Extract the (x, y) coordinate from the center of the cell holding the provided text.  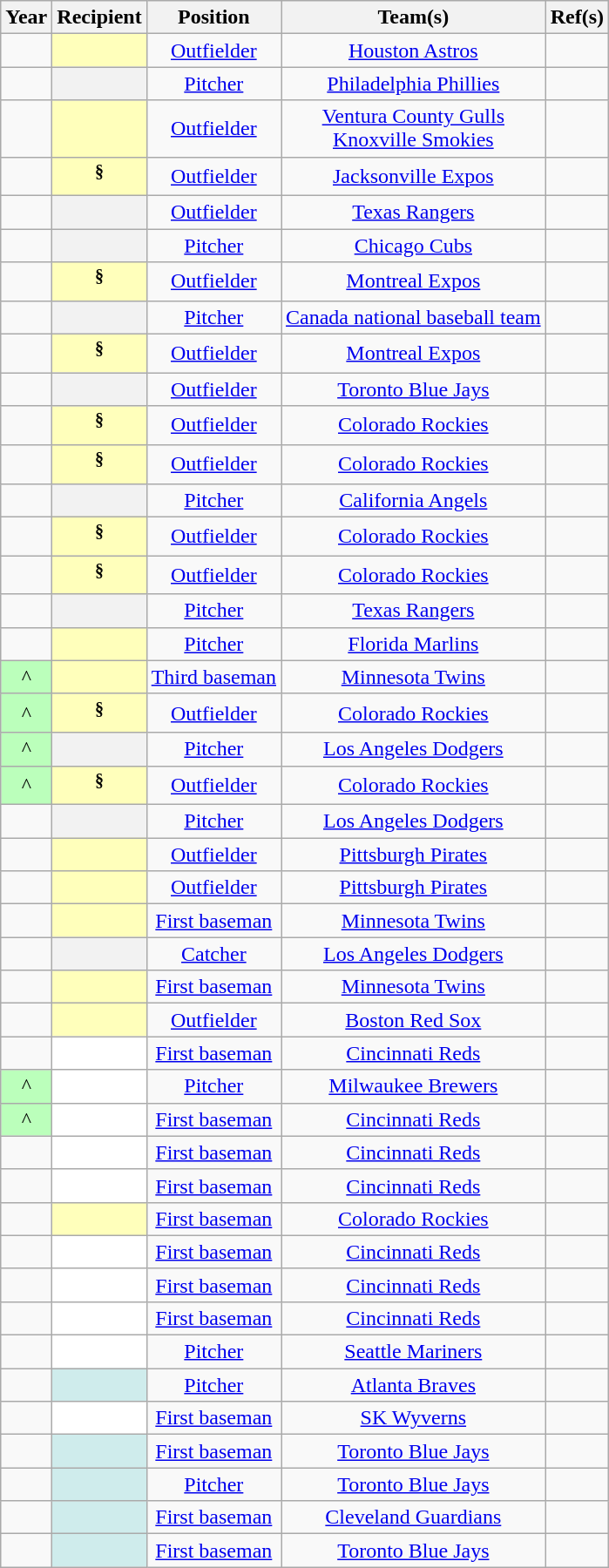
Recipient (99, 17)
Seattle Mariners (414, 1352)
Atlanta Braves (414, 1385)
Boston Red Sox (414, 1020)
Ventura County GullsKnoxville Smokies (414, 129)
Position (213, 17)
Third baseman (213, 677)
Milwaukee Brewers (414, 1086)
Houston Astros (414, 51)
Canada national baseball team (414, 317)
Jacksonville Expos (414, 176)
Philadelphia Phillies (414, 84)
Team(s) (414, 17)
SK Wyverns (414, 1418)
Ref(s) (577, 17)
Chicago Cubs (414, 246)
Year (26, 17)
Catcher (213, 954)
Cleveland Guardians (414, 1517)
Florida Marlins (414, 644)
California Angels (414, 500)
